Pinpoint the cell where the given text exists, returning its [X, Y] midpoint coordinate. 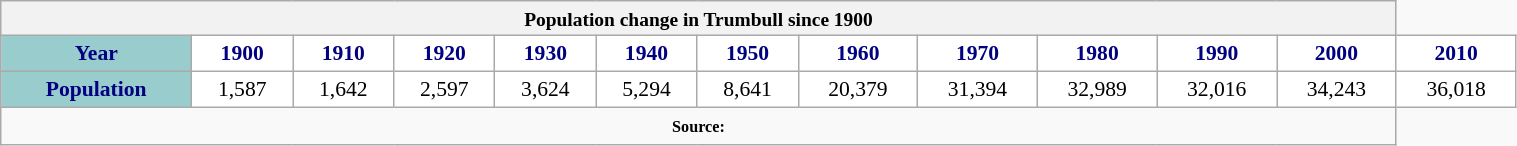
1990 [1217, 54]
Year [96, 54]
34,243 [1337, 90]
1980 [1097, 54]
32,989 [1097, 90]
1950 [748, 54]
1930 [546, 54]
31,394 [978, 90]
2010 [1456, 54]
Population change in Trumbull since 1900 [698, 18]
1920 [444, 54]
32,016 [1217, 90]
20,379 [858, 90]
1910 [344, 54]
Source: [698, 126]
Population [96, 90]
36,018 [1456, 90]
2000 [1337, 54]
1,642 [344, 90]
1970 [978, 54]
5,294 [646, 90]
1960 [858, 54]
1900 [242, 54]
2,597 [444, 90]
1940 [646, 54]
8,641 [748, 90]
3,624 [546, 90]
1,587 [242, 90]
